Return [X, Y] of the center of cell containing provided text 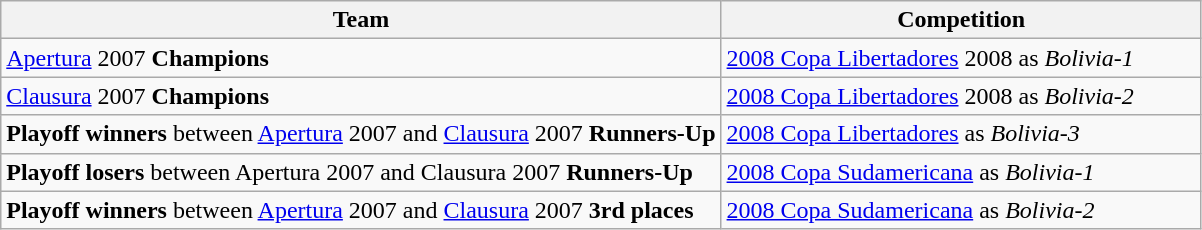
2008 Copa Sudamericana as Bolivia-1 [961, 172]
Apertura 2007 Champions [361, 58]
Clausura 2007 Champions [361, 96]
Playoff winners between Apertura 2007 and Clausura 2007 3rd places [361, 210]
2008 Copa Libertadores as Bolivia-3 [961, 134]
Playoff winners between Apertura 2007 and Clausura 2007 Runners-Up [361, 134]
2008 Copa Sudamericana as Bolivia-2 [961, 210]
Playoff losers between Apertura 2007 and Clausura 2007 Runners-Up [361, 172]
2008 Copa Libertadores 2008 as Bolivia-2 [961, 96]
2008 Copa Libertadores 2008 as Bolivia-1 [961, 58]
Team [361, 20]
Competition [961, 20]
